Search for the cell housing the specified text and yield its [X, Y] center coordinate. 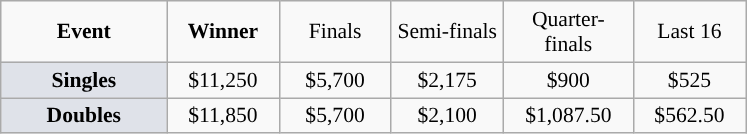
$2,175 [447, 80]
Doubles [84, 116]
$2,100 [447, 116]
$1,087.50 [568, 116]
Semi-finals [447, 32]
$525 [689, 80]
Last 16 [689, 32]
$900 [568, 80]
Winner [223, 32]
Finals [335, 32]
$11,250 [223, 80]
$562.50 [689, 116]
$11,850 [223, 116]
Quarter-finals [568, 32]
Singles [84, 80]
Event [84, 32]
